Pinpoint the cell where the given text exists, returning its (x, y) midpoint coordinate. 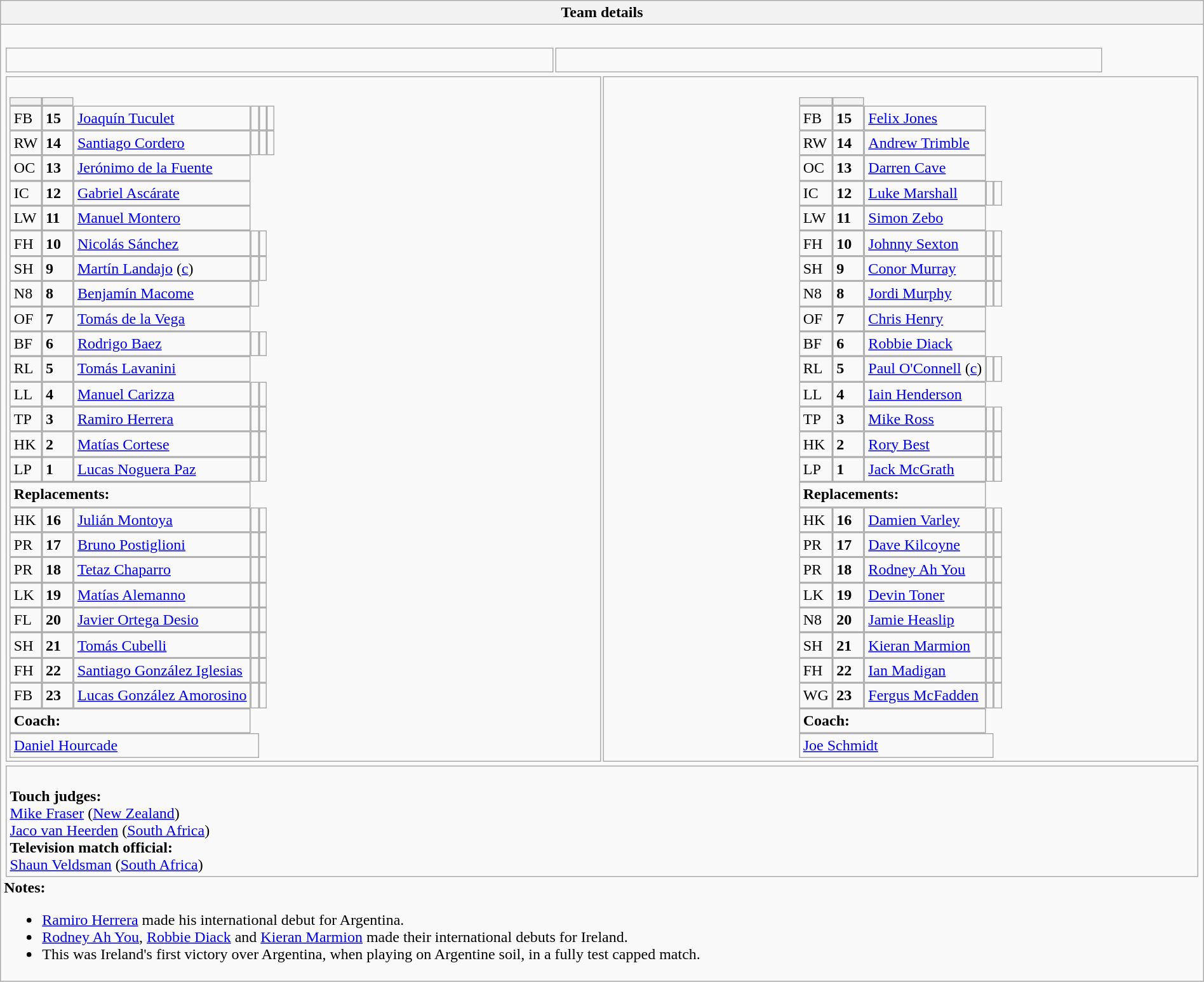
Martín Landajo (c) (163, 269)
Tomás de la Vega (163, 319)
Iain Henderson (925, 394)
Manuel Carizza (163, 394)
Tetaz Chaparro (163, 570)
FL (26, 620)
Benjamín Macome (163, 294)
Team details (602, 13)
Jerónimo de la Fuente (163, 168)
Rodney Ah You (925, 570)
Joe Schmidt (897, 746)
Fergus McFadden (925, 696)
Ian Madigan (925, 670)
Kieran Marmion (925, 646)
Touch judges: Mike Fraser (New Zealand) Jaco van Heerden (South Africa) Television match official: Shaun Veldsman (South Africa) (602, 821)
Tomás Lavanini (163, 369)
Dave Kilcoyne (925, 545)
Javier Ortega Desio (163, 620)
Joaquín Tuculet (163, 118)
Paul O'Connell (c) (925, 369)
Julián Montoya (163, 520)
Jordi Murphy (925, 294)
Chris Henry (925, 319)
Darren Cave (925, 168)
Lucas Noguera Paz (163, 470)
Gabriel Ascárate (163, 193)
Daniel Hourcade (135, 746)
Johnny Sexton (925, 244)
Damien Varley (925, 520)
Matías Alemanno (163, 595)
Devin Toner (925, 595)
Felix Jones (925, 118)
Andrew Trimble (925, 143)
Bruno Postiglioni (163, 545)
Jack McGrath (925, 470)
Conor Murray (925, 269)
Rodrigo Baez (163, 344)
Ramiro Herrera (163, 419)
WG (815, 696)
Tomás Cubelli (163, 646)
Luke Marshall (925, 193)
Lucas González Amorosino (163, 696)
Matías Cortese (163, 444)
Simon Zebo (925, 218)
Jamie Heaslip (925, 620)
Santiago Cordero (163, 143)
Santiago González Iglesias (163, 670)
Manuel Montero (163, 218)
Robbie Diack (925, 344)
Rory Best (925, 444)
Nicolás Sánchez (163, 244)
Mike Ross (925, 419)
